For the text-containing cell, return its midpoint in (X, Y) coordinate format. 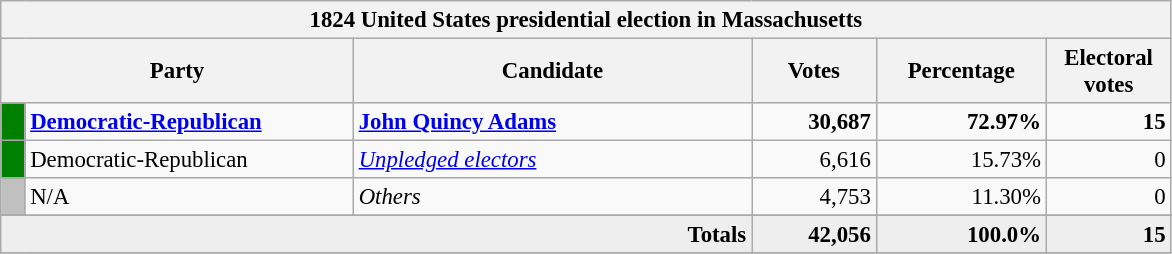
11.30% (961, 197)
42,056 (814, 235)
Party (178, 72)
Votes (814, 72)
N/A (189, 197)
Percentage (961, 72)
Unpledged electors (552, 160)
Candidate (552, 72)
Others (552, 197)
72.97% (961, 122)
1824 United States presidential election in Massachusetts (586, 20)
Electoral votes (1108, 72)
100.0% (961, 235)
15.73% (961, 160)
4,753 (814, 197)
John Quincy Adams (552, 122)
6,616 (814, 160)
30,687 (814, 122)
Totals (376, 235)
